Find where the given text appears and provide that cell's center as [X, Y] coordinate. 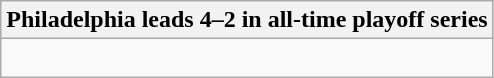
Philadelphia leads 4–2 in all-time playoff series [247, 20]
